Capture the cell that displays the provided text and extract its (X, Y) central coordinate. 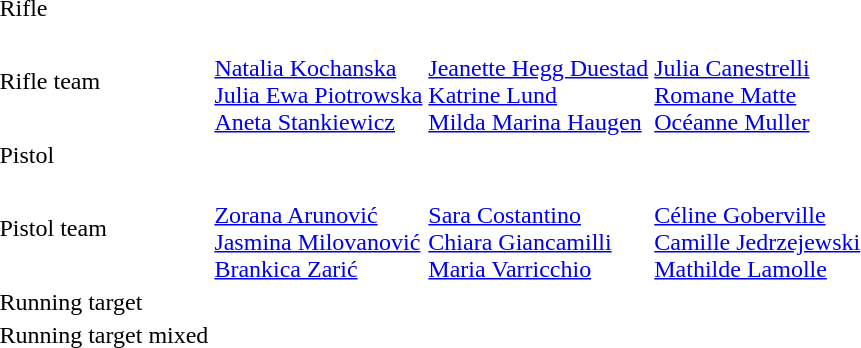
Zorana ArunovićJasmina MilovanovićBrankica Zarić (318, 228)
Sara CostantinoChiara GiancamilliMaria Varricchio (538, 228)
Jeanette Hegg DuestadKatrine LundMilda Marina Haugen (538, 82)
Natalia KochanskaJulia Ewa PiotrowskaAneta Stankiewicz (318, 82)
